Provide the (X, Y) coordinate of the cell's center where the given text is located.  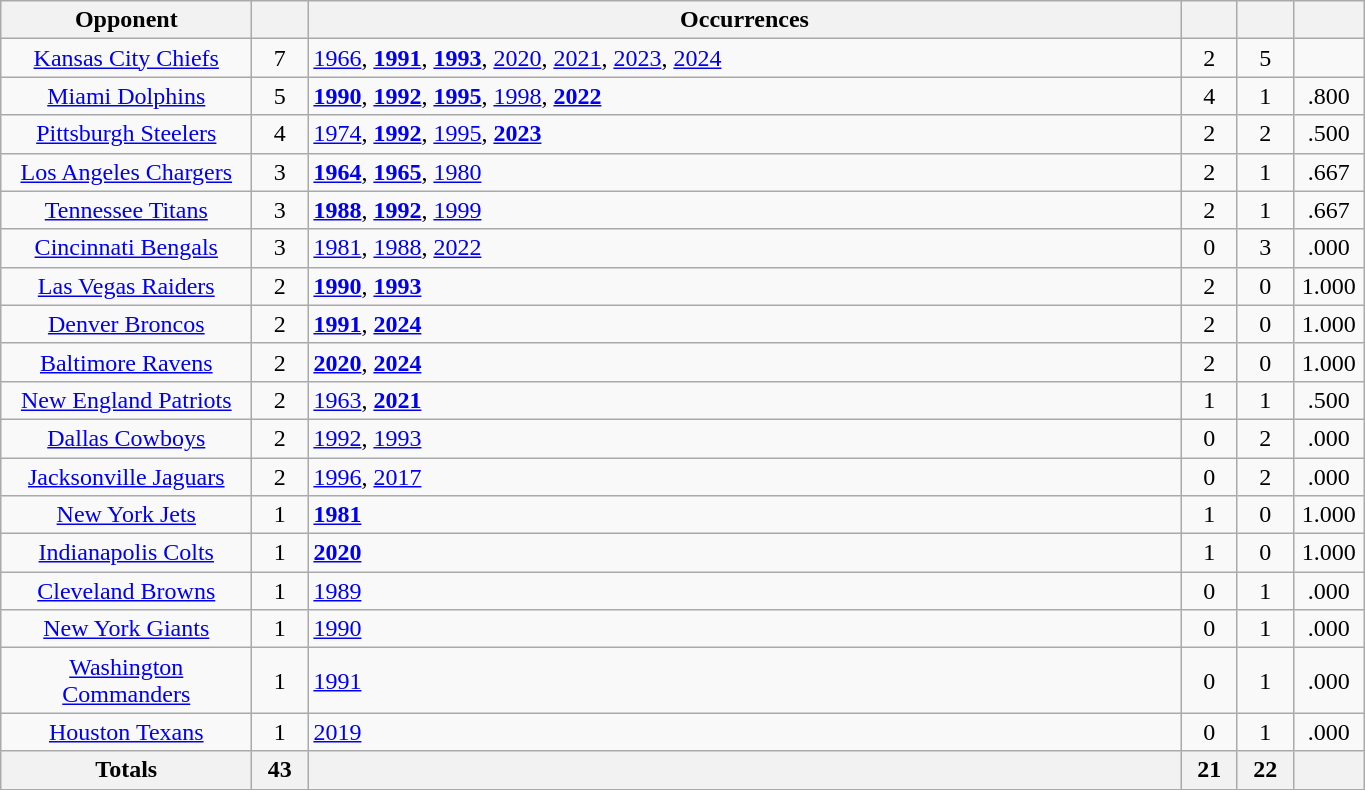
1963, 2021 (744, 400)
1996, 2017 (744, 477)
Jacksonville Jaguars (126, 477)
Denver Broncos (126, 324)
1981 (744, 515)
2020 (744, 553)
1966, 1991, 1993, 2020, 2021, 2023, 2024 (744, 58)
1990, 1992, 1995, 1998, 2022 (744, 96)
1964, 1965, 1980 (744, 172)
Miami Dolphins (126, 96)
Opponent (126, 20)
1990 (744, 629)
Cleveland Browns (126, 591)
Pittsburgh Steelers (126, 134)
Dallas Cowboys (126, 438)
Las Vegas Raiders (126, 286)
1988, 1992, 1999 (744, 210)
New York Giants (126, 629)
Baltimore Ravens (126, 362)
New England Patriots (126, 400)
1992, 1993 (744, 438)
Tennessee Titans (126, 210)
2019 (744, 732)
Los Angeles Chargers (126, 172)
22 (1265, 770)
1989 (744, 591)
Washington Commanders (126, 680)
1991, 2024 (744, 324)
1981, 1988, 2022 (744, 248)
1974, 1992, 1995, 2023 (744, 134)
21 (1209, 770)
Houston Texans (126, 732)
New York Jets (126, 515)
Occurrences (744, 20)
7 (280, 58)
.800 (1328, 96)
2020, 2024 (744, 362)
43 (280, 770)
Indianapolis Colts (126, 553)
Totals (126, 770)
Kansas City Chiefs (126, 58)
1991 (744, 680)
1990, 1993 (744, 286)
Cincinnati Bengals (126, 248)
